Provide the (x, y) coordinate of the cell's center where the given text is located.  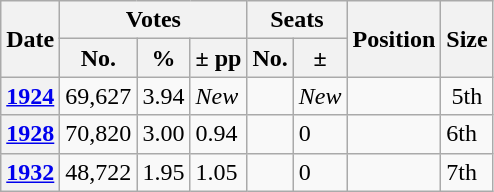
0.94 (218, 134)
Size (467, 39)
Date (30, 39)
Position (394, 39)
48,722 (98, 172)
6th (467, 134)
Votes (154, 20)
3.00 (164, 134)
5th (467, 96)
1.05 (218, 172)
69,627 (98, 96)
1932 (30, 172)
3.94 (164, 96)
70,820 (98, 134)
± pp (218, 58)
± (320, 58)
1924 (30, 96)
1928 (30, 134)
1.95 (164, 172)
Seats (297, 20)
% (164, 58)
7th (467, 172)
